Return [X, Y] of the center of cell containing provided text 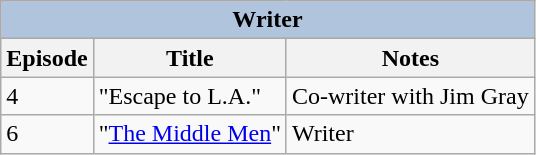
Notes [410, 58]
Episode [47, 58]
Co-writer with Jim Gray [410, 96]
"Escape to L.A." [190, 96]
6 [47, 134]
"The Middle Men" [190, 134]
4 [47, 96]
Title [190, 58]
